Determine the [x, y] coordinate at the center of the cell enclosing the given text.  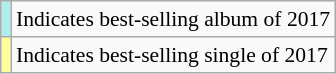
Indicates best-selling album of 2017 [173, 19]
Indicates best-selling single of 2017 [173, 55]
